Search for the cell housing the specified text and yield its (X, Y) center coordinate. 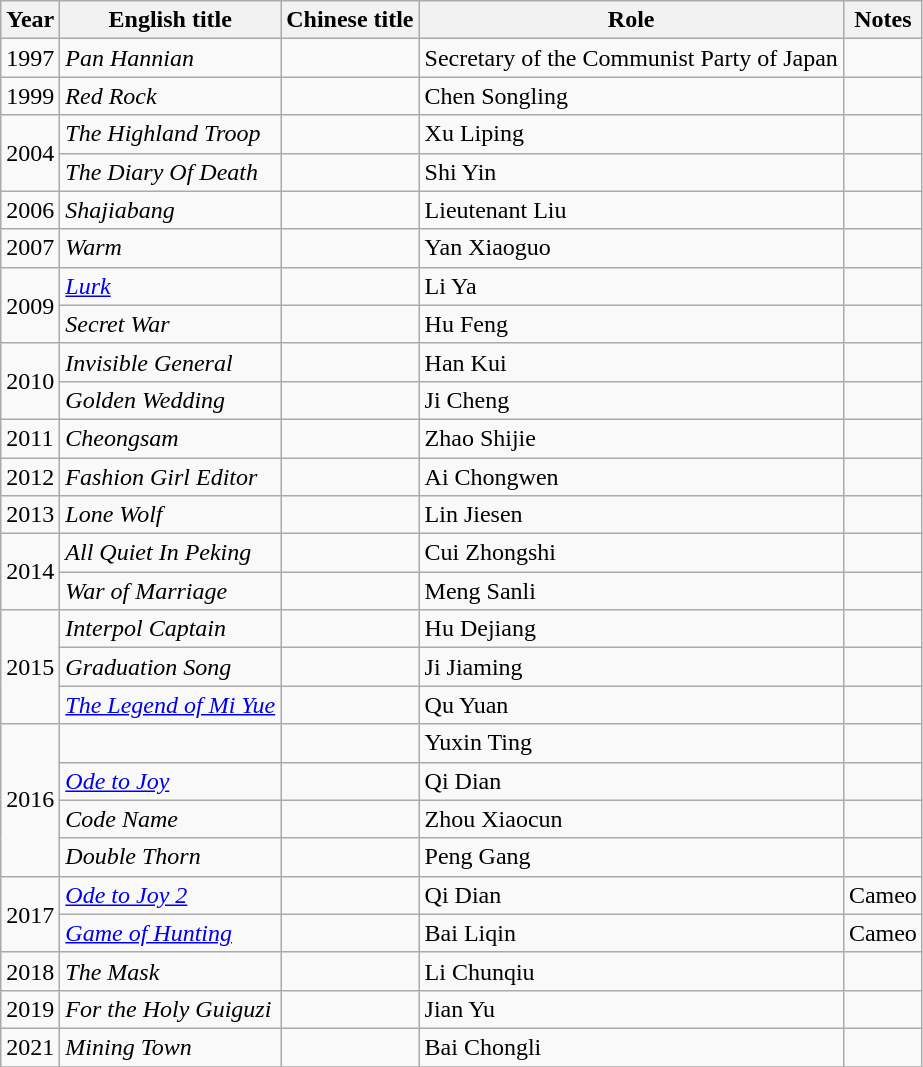
1999 (30, 96)
Yan Xiaoguo (631, 248)
Ode to Joy 2 (170, 895)
2011 (30, 438)
The Highland Troop (170, 134)
Secretary of the Communist Party of Japan (631, 58)
Han Kui (631, 362)
Ji Cheng (631, 400)
2019 (30, 1009)
Mining Town (170, 1047)
Chinese title (350, 20)
2012 (30, 477)
2015 (30, 667)
2013 (30, 515)
The Diary Of Death (170, 172)
2021 (30, 1047)
Lin Jiesen (631, 515)
2010 (30, 381)
Hu Dejiang (631, 629)
Year (30, 20)
Invisible General (170, 362)
Peng Gang (631, 857)
Ode to Joy (170, 781)
Game of Hunting (170, 933)
2014 (30, 572)
Fashion Girl Editor (170, 477)
Cui Zhongshi (631, 553)
All Quiet In Peking (170, 553)
Meng Sanli (631, 591)
Pan Hannian (170, 58)
Lieutenant Liu (631, 210)
Yuxin Ting (631, 743)
War of Marriage (170, 591)
Qu Yuan (631, 705)
Bai Chongli (631, 1047)
Red Rock (170, 96)
Lone Wolf (170, 515)
Shi Yin (631, 172)
Ai Chongwen (631, 477)
Chen Songling (631, 96)
Code Name (170, 819)
Hu Feng (631, 324)
2004 (30, 153)
Lurk (170, 286)
The Mask (170, 971)
2006 (30, 210)
Ji Jiaming (631, 667)
Warm (170, 248)
2017 (30, 914)
Li Ya (631, 286)
English title (170, 20)
Notes (882, 20)
2016 (30, 800)
2007 (30, 248)
Xu Liping (631, 134)
2018 (30, 971)
Shajiabang (170, 210)
Zhao Shijie (631, 438)
Li Chunqiu (631, 971)
Interpol Captain (170, 629)
Golden Wedding (170, 400)
Graduation Song (170, 667)
Secret War (170, 324)
2009 (30, 305)
The Legend of Mi Yue (170, 705)
Double Thorn (170, 857)
1997 (30, 58)
Jian Yu (631, 1009)
Bai Liqin (631, 933)
Role (631, 20)
Cheongsam (170, 438)
For the Holy Guiguzi (170, 1009)
Zhou Xiaocun (631, 819)
